Find where the given text appears and provide that cell's center as [x, y] coordinate. 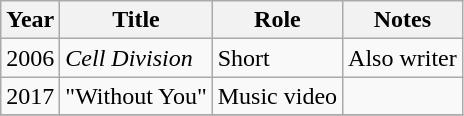
Music video [277, 96]
Notes [403, 20]
Cell Division [136, 58]
2017 [30, 96]
Short [277, 58]
Year [30, 20]
Title [136, 20]
Also writer [403, 58]
Role [277, 20]
"Without You" [136, 96]
2006 [30, 58]
